Return the (x, y) coordinate for the center point of the cell that contains the specified text.  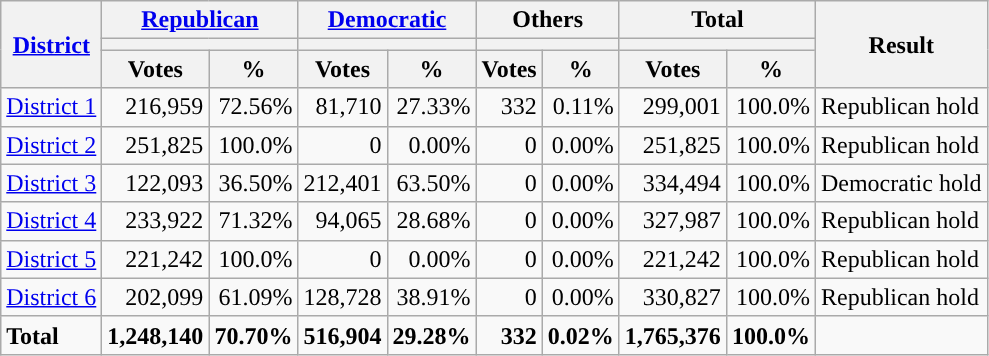
81,710 (342, 107)
71.32% (254, 221)
38.91% (432, 297)
202,099 (156, 297)
29.28% (432, 335)
94,065 (342, 221)
District (52, 44)
36.50% (254, 183)
District 2 (52, 145)
Result (901, 44)
Democratic (387, 20)
District 4 (52, 221)
Others (548, 20)
0.02% (580, 335)
1,248,140 (156, 335)
299,001 (672, 107)
233,922 (156, 221)
327,987 (672, 221)
128,728 (342, 297)
70.70% (254, 335)
0.11% (580, 107)
63.50% (432, 183)
516,904 (342, 335)
District 5 (52, 259)
216,959 (156, 107)
330,827 (672, 297)
27.33% (432, 107)
212,401 (342, 183)
District 1 (52, 107)
61.09% (254, 297)
District 6 (52, 297)
122,093 (156, 183)
District 3 (52, 183)
Republican (200, 20)
72.56% (254, 107)
28.68% (432, 221)
1,765,376 (672, 335)
334,494 (672, 183)
Democratic hold (901, 183)
